Locate the cell with the specified text and output its (X, Y) center coordinate. 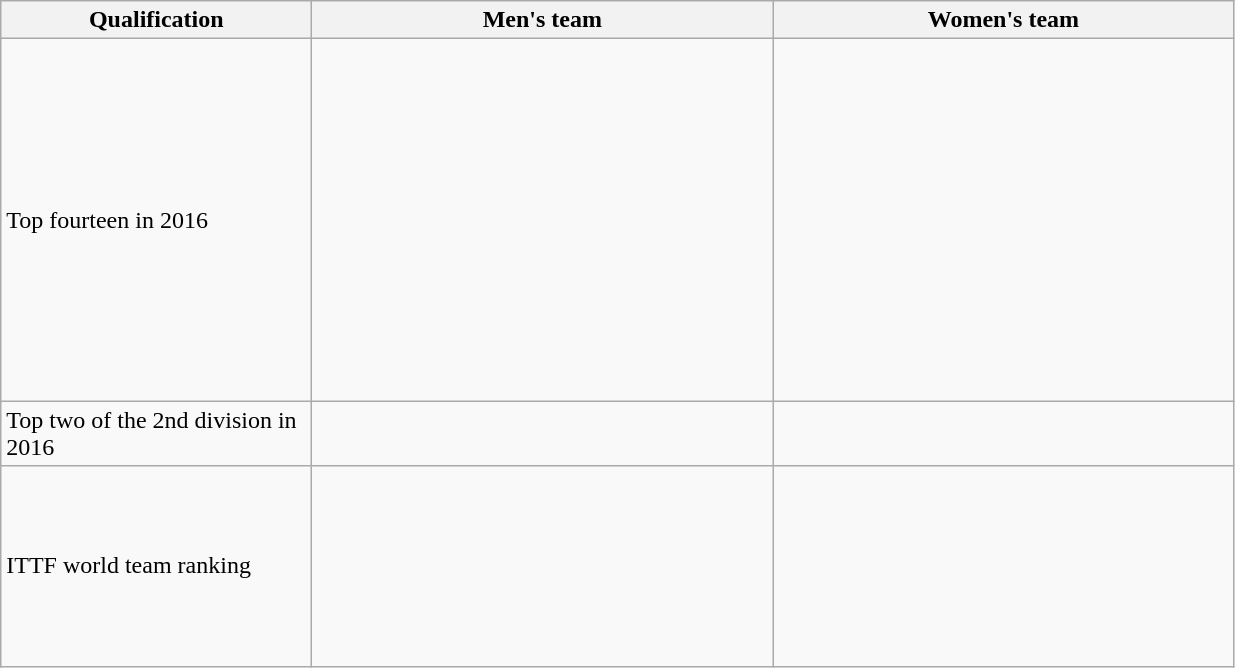
Men's team (542, 20)
Top fourteen in 2016 (156, 220)
Qualification (156, 20)
Women's team (1004, 20)
Top two of the 2nd division in 2016 (156, 434)
ITTF world team ranking (156, 566)
